Determine the (X, Y) coordinate at the center of the cell enclosing the given text.  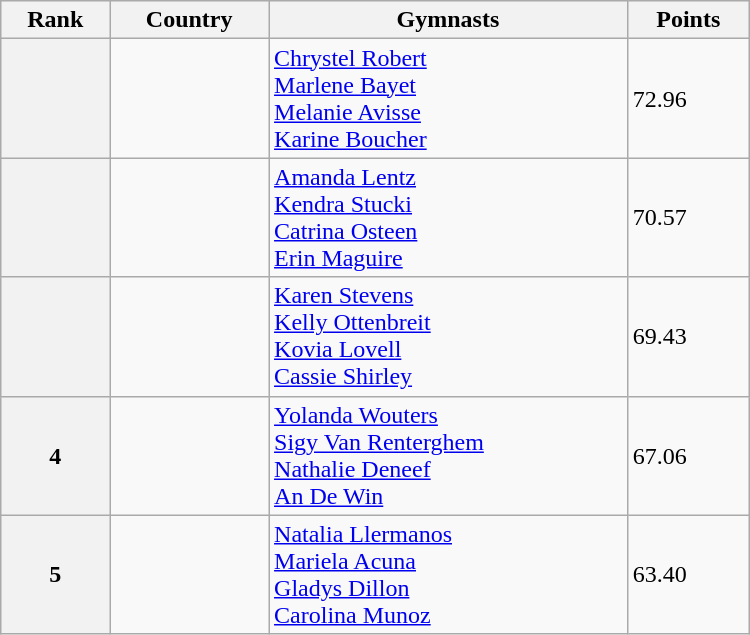
Karen Stevens Kelly Ottenbreit Kovia Lovell Cassie Shirley (448, 336)
Points (688, 20)
69.43 (688, 336)
Chrystel Robert Marlene Bayet Melanie Avisse Karine Boucher (448, 98)
63.40 (688, 574)
Yolanda Wouters Sigy Van Renterghem Nathalie Deneef An De Win (448, 456)
Rank (56, 20)
Amanda Lentz Kendra Stucki Catrina Osteen Erin Maguire (448, 218)
4 (56, 456)
Gymnasts (448, 20)
70.57 (688, 218)
5 (56, 574)
67.06 (688, 456)
Country (190, 20)
72.96 (688, 98)
Natalia Llermanos Mariela Acuna Gladys Dillon Carolina Munoz (448, 574)
